Capture the cell that displays the provided text and extract its [x, y] central coordinate. 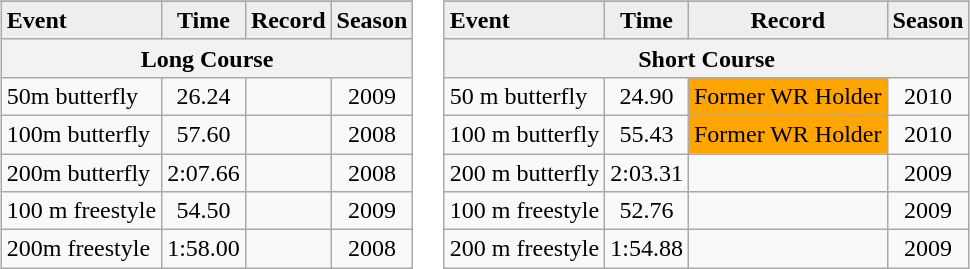
100 m butterfly [524, 134]
Short Course [706, 58]
50m butterfly [81, 96]
24.90 [647, 96]
57.60 [204, 134]
2:03.31 [647, 173]
55.43 [647, 134]
1:58.00 [204, 249]
26.24 [204, 96]
1:54.88 [647, 249]
200m freestyle [81, 249]
200 m freestyle [524, 249]
54.50 [204, 211]
100m butterfly [81, 134]
2:07.66 [204, 173]
Long Course [207, 58]
52.76 [647, 211]
200 m butterfly [524, 173]
50 m butterfly [524, 96]
200m butterfly [81, 173]
